Locate the cell with the specified text and output its (x, y) center coordinate. 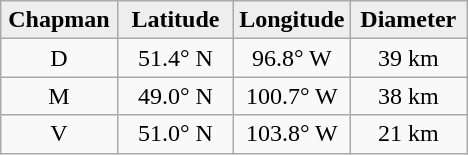
21 km (408, 134)
96.8° W (292, 58)
51.4° N (175, 58)
Longitude (292, 20)
Chapman (59, 20)
D (59, 58)
Latitude (175, 20)
Diameter (408, 20)
39 km (408, 58)
M (59, 96)
49.0° N (175, 96)
38 km (408, 96)
100.7° W (292, 96)
V (59, 134)
103.8° W (292, 134)
51.0° N (175, 134)
